Extract the (x, y) coordinate from the center of the cell holding the provided text.  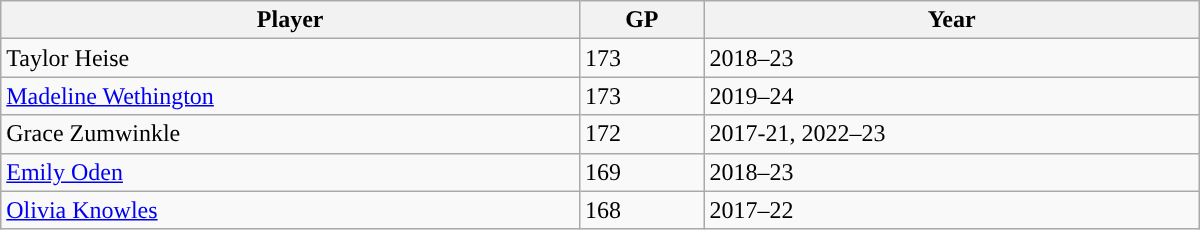
Madeline Wethington (290, 96)
Olivia Knowles (290, 210)
Emily Oden (290, 172)
Grace Zumwinkle (290, 134)
2019–24 (952, 96)
172 (642, 134)
168 (642, 210)
169 (642, 172)
Player (290, 20)
2017–22 (952, 210)
Taylor Heise (290, 58)
GP (642, 20)
Year (952, 20)
2017-21, 2022–23 (952, 134)
